Extract the [X, Y] coordinate from the center of the cell holding the provided text.  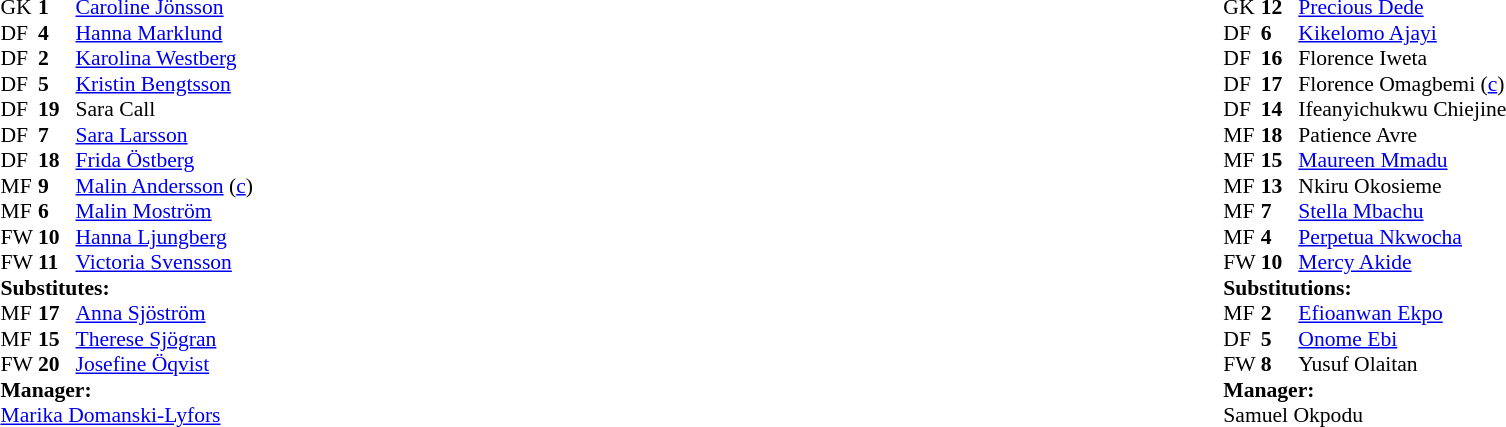
Hanna Marklund [168, 33]
Florence Omagbemi (c) [1402, 84]
Maureen Mmadu [1402, 161]
Patience Avre [1402, 135]
Efioanwan Ekpo [1402, 313]
Florence Iweta [1402, 59]
Sara Call [168, 109]
Anna Sjöström [168, 313]
Josefine Öqvist [168, 365]
9 [57, 186]
Onome Ebi [1402, 339]
Perpetua Nkwocha [1402, 237]
Hanna Ljungberg [168, 237]
Therese Sjögran [168, 339]
11 [57, 263]
13 [1280, 186]
19 [57, 109]
Frida Östberg [168, 161]
Stella Mbachu [1402, 211]
Victoria Svensson [168, 263]
20 [57, 365]
Sara Larsson [168, 135]
Yusuf Olaitan [1402, 365]
Kristin Bengtsson [168, 84]
Substitutions: [1364, 288]
Ifeanyichukwu Chiejine [1402, 109]
Malin Andersson (c) [168, 186]
Malin Moström [168, 211]
8 [1280, 365]
Mercy Akide [1402, 263]
14 [1280, 109]
16 [1280, 59]
Substitutes: [129, 288]
Nkiru Okosieme [1402, 186]
Karolina Westberg [168, 59]
Kikelomo Ajayi [1402, 33]
